Return (X, Y) of the center of cell containing provided text 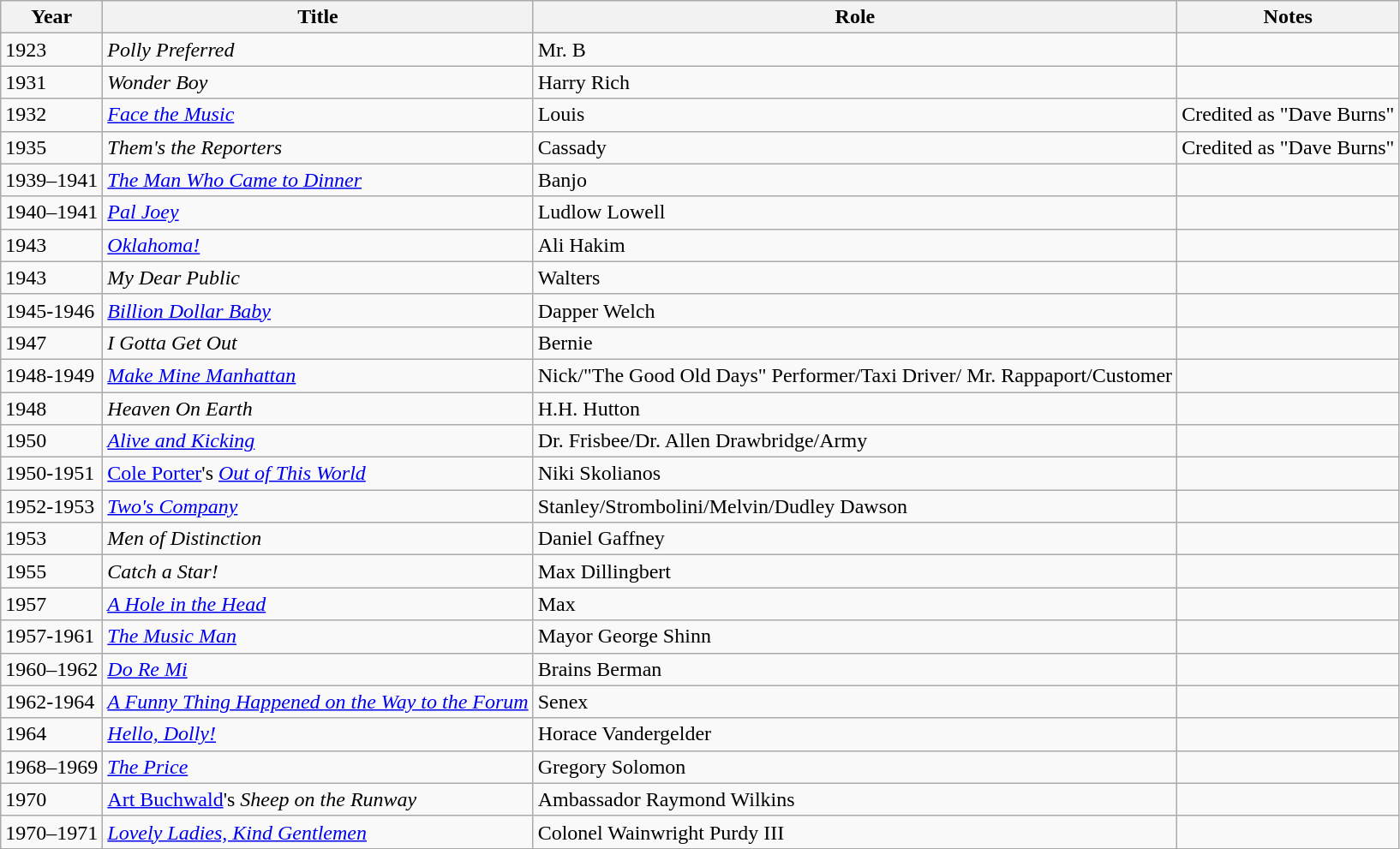
Max (855, 604)
1964 (51, 734)
Mr. B (855, 50)
I Gotta Get Out (318, 343)
Ludlow Lowell (855, 212)
Do Re Mi (318, 669)
Mayor George Shinn (855, 637)
Hello, Dolly! (318, 734)
1950-1951 (51, 474)
The Man Who Came to Dinner (318, 180)
Notes (1289, 17)
Banjo (855, 180)
Daniel Gaffney (855, 539)
H.H. Hutton (855, 409)
1962-1964 (51, 702)
Stanley/Strombolini/Melvin/Dudley Dawson (855, 506)
Pal Joey (318, 212)
Billion Dollar Baby (318, 310)
Make Mine Manhattan (318, 375)
1955 (51, 571)
Art Buchwald's Sheep on the Runway (318, 799)
1957 (51, 604)
Harry Rich (855, 82)
1935 (51, 147)
1957-1961 (51, 637)
Ambassador Raymond Wilkins (855, 799)
1953 (51, 539)
The Music Man (318, 637)
Niki Skolianos (855, 474)
Walters (855, 278)
Cole Porter's Out of This World (318, 474)
Title (318, 17)
1923 (51, 50)
A Hole in the Head (318, 604)
1970–1971 (51, 832)
A Funny Thing Happened on the Way to the Forum (318, 702)
Role (855, 17)
1970 (51, 799)
Face the Music (318, 115)
Brains Berman (855, 669)
Gregory Solomon (855, 767)
Polly Preferred (318, 50)
Colonel Wainwright Purdy III (855, 832)
1947 (51, 343)
1960–1962 (51, 669)
Alive and Kicking (318, 441)
Oklahoma! (318, 245)
Wonder Boy (318, 82)
1968–1969 (51, 767)
Max Dillingbert (855, 571)
Lovely Ladies, Kind Gentlemen (318, 832)
1950 (51, 441)
1939–1941 (51, 180)
Bernie (855, 343)
1932 (51, 115)
Catch a Star! (318, 571)
Year (51, 17)
Ali Hakim (855, 245)
Dr. Frisbee/Dr. Allen Drawbridge/Army (855, 441)
Nick/"The Good Old Days" Performer/Taxi Driver/ Mr. Rappaport/Customer (855, 375)
Louis (855, 115)
1952-1953 (51, 506)
Dapper Welch (855, 310)
My Dear Public (318, 278)
The Price (318, 767)
1945-1946 (51, 310)
Heaven On Earth (318, 409)
Men of Distinction (318, 539)
Horace Vandergelder (855, 734)
1940–1941 (51, 212)
1931 (51, 82)
Two's Company (318, 506)
1948-1949 (51, 375)
Senex (855, 702)
1948 (51, 409)
Cassady (855, 147)
Them's the Reporters (318, 147)
